Pinpoint the cell where the given text exists, returning its [x, y] midpoint coordinate. 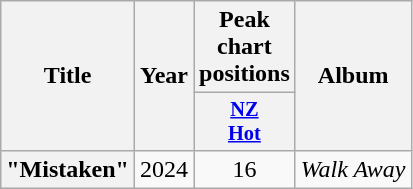
Walk Away [353, 169]
Year [164, 76]
Title [68, 76]
16 [245, 169]
"Mistaken" [68, 169]
Album [353, 76]
Peak chart positions [245, 47]
NZHot [245, 122]
2024 [164, 169]
